Search for the cell housing the specified text and yield its [X, Y] center coordinate. 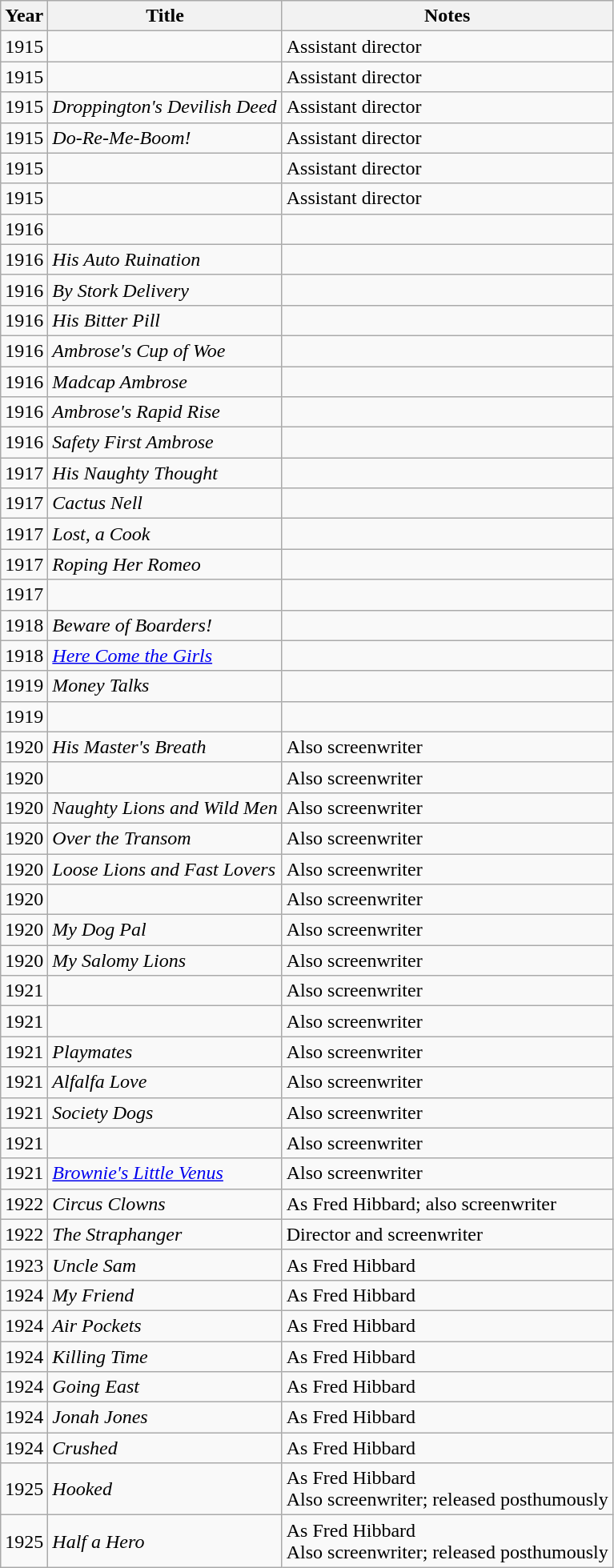
As Fred Hibbard; also screenwriter [447, 1204]
Going East [165, 1387]
Air Pockets [165, 1325]
Killing Time [165, 1357]
Roping Her Romeo [165, 564]
Here Come the Girls [165, 656]
Safety First Ambrose [165, 443]
Society Dogs [165, 1113]
Notes [447, 16]
Do-Re-Me-Boom! [165, 138]
Loose Lions and Fast Lovers [165, 868]
By Stork Delivery [165, 290]
Jonah Jones [165, 1418]
Ambrose's Cup of Woe [165, 351]
Playmates [165, 1052]
Cactus Nell [165, 503]
My Salomy Lions [165, 960]
Madcap Ambrose [165, 382]
Brownie's Little Venus [165, 1173]
Director and screenwriter [447, 1234]
My Friend [165, 1295]
Circus Clowns [165, 1204]
His Bitter Pill [165, 320]
Alfalfa Love [165, 1082]
His Master's Breath [165, 747]
Uncle Sam [165, 1265]
His Auto Ruination [165, 259]
Over the Transom [165, 838]
Lost, a Cook [165, 534]
Droppington's Devilish Deed [165, 107]
Hooked [165, 1489]
Beware of Boarders! [165, 625]
Half a Hero [165, 1542]
The Straphanger [165, 1234]
Crushed [165, 1448]
Naughty Lions and Wild Men [165, 808]
My Dog Pal [165, 930]
Ambrose's Rapid Rise [165, 412]
Title [165, 16]
Money Talks [165, 686]
1923 [24, 1265]
Year [24, 16]
His Naughty Thought [165, 473]
